From the cell containing the given text, extract its center point as (X, Y) coordinate. 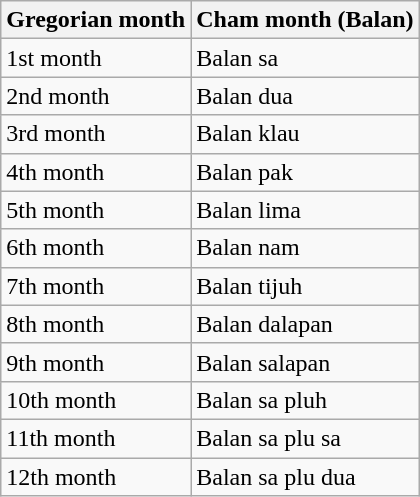
Balan dua (305, 96)
Cham month (Balan) (305, 20)
Balan sa (305, 58)
7th month (96, 286)
Balan sa plu sa (305, 438)
Balan sa plu dua (305, 477)
9th month (96, 362)
3rd month (96, 134)
10th month (96, 400)
Balan tijuh (305, 286)
4th month (96, 172)
11th month (96, 438)
Balan pak (305, 172)
Balan klau (305, 134)
5th month (96, 210)
2nd month (96, 96)
Balan sa pluh (305, 400)
Balan salapan (305, 362)
Balan nam (305, 248)
12th month (96, 477)
Balan lima (305, 210)
Balan dalapan (305, 324)
Gregorian month (96, 20)
6th month (96, 248)
8th month (96, 324)
1st month (96, 58)
